Provide the [x, y] coordinate of the cell's center where the given text is located.  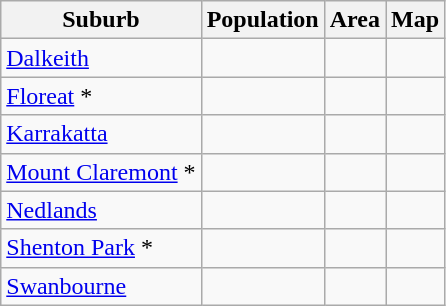
Dalkeith [101, 58]
Area [354, 20]
Map [416, 20]
Shenton Park * [101, 248]
Swanbourne [101, 286]
Mount Claremont * [101, 172]
Nedlands [101, 210]
Suburb [101, 20]
Karrakatta [101, 134]
Floreat * [101, 96]
Population [262, 20]
